Find where the given text appears and provide that cell's center as (x, y) coordinate. 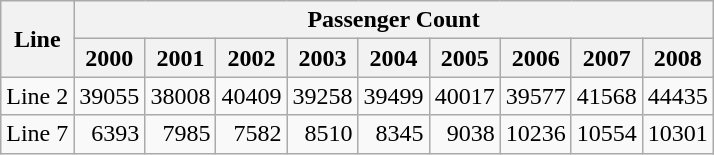
6393 (110, 134)
10301 (678, 134)
2002 (252, 58)
7582 (252, 134)
40409 (252, 96)
2000 (110, 58)
Line 2 (38, 96)
9038 (464, 134)
Passenger Count (394, 20)
10554 (606, 134)
39055 (110, 96)
39258 (322, 96)
2006 (536, 58)
41568 (606, 96)
39577 (536, 96)
10236 (536, 134)
2004 (394, 58)
Line 7 (38, 134)
39499 (394, 96)
8510 (322, 134)
2008 (678, 58)
2001 (180, 58)
8345 (394, 134)
7985 (180, 134)
Line (38, 39)
2007 (606, 58)
44435 (678, 96)
2005 (464, 58)
2003 (322, 58)
38008 (180, 96)
40017 (464, 96)
